Capture the cell that displays the provided text and extract its (X, Y) central coordinate. 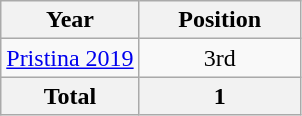
Pristina 2019 (70, 58)
1 (220, 96)
Year (70, 20)
Total (70, 96)
Position (220, 20)
3rd (220, 58)
